Locate the cell with the specified text and output its [X, Y] center coordinate. 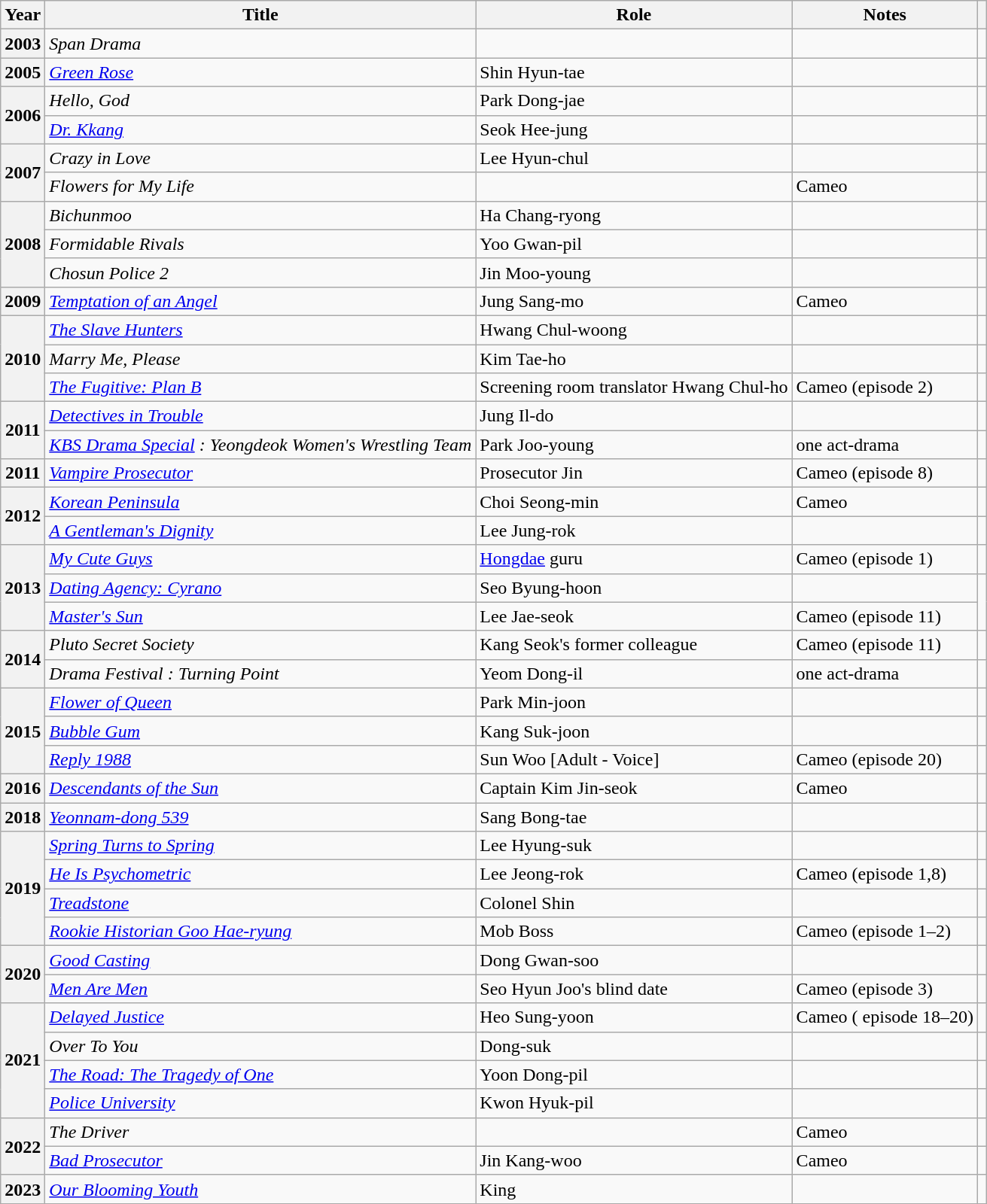
The Driver [260, 1132]
Park Joo-young [634, 445]
Hwang Chul-woong [634, 330]
Seok Hee-jung [634, 129]
Cameo (episode 3) [885, 989]
Jung Sang-mo [634, 301]
Seo Hyun Joo's blind date [634, 989]
2016 [23, 788]
Lee Jae-seok [634, 616]
Our Blooming Youth [260, 1189]
Detectives in Trouble [260, 416]
Heo Sung-yoon [634, 1017]
Cameo ( episode 18–20) [885, 1017]
Mob Boss [634, 932]
King [634, 1189]
Cameo (episode 1,8) [885, 874]
2020 [23, 974]
Hongdae guru [634, 559]
Green Rose [260, 72]
Sang Bong-tae [634, 816]
Lee Jung-rok [634, 531]
Flower of Queen [260, 702]
Flowers for My Life [260, 187]
Cameo (episode 20) [885, 759]
2007 [23, 172]
Yeonnam-dong 539 [260, 816]
Kang Suk-joon [634, 731]
2006 [23, 115]
Spring Turns to Spring [260, 846]
Dr. Kkang [260, 129]
Shin Hyun-tae [634, 72]
Over To You [260, 1046]
Police University [260, 1103]
Cameo (episode 2) [885, 388]
Dating Agency: Cyrano [260, 588]
Prosecutor Jin [634, 473]
The Road: The Tragedy of One [260, 1075]
Lee Jeong-rok [634, 874]
Jin Kang-woo [634, 1160]
Year [23, 15]
2005 [23, 72]
He Is Psychometric [260, 874]
Descendants of the Sun [260, 788]
2014 [23, 659]
Yoon Dong-pil [634, 1075]
2015 [23, 731]
2021 [23, 1060]
Ha Chang-ryong [634, 215]
The Slave Hunters [260, 330]
The Fugitive: Plan B [260, 388]
Delayed Justice [260, 1017]
Park Min-joon [634, 702]
Treadstone [260, 903]
Sun Woo [Adult - Voice] [634, 759]
2009 [23, 301]
Bad Prosecutor [260, 1160]
Kwon Hyuk-pil [634, 1103]
My Cute Guys [260, 559]
Lee Hyun-chul [634, 158]
Korean Peninsula [260, 502]
Master's Sun [260, 616]
Cameo (episode 1–2) [885, 932]
2018 [23, 816]
Bubble Gum [260, 731]
Title [260, 15]
Colonel Shin [634, 903]
Dong Gwan-soo [634, 960]
Marry Me, Please [260, 359]
Dong-suk [634, 1046]
Choi Seong-min [634, 502]
Reply 1988 [260, 759]
Notes [885, 15]
Kang Seok's former colleague [634, 645]
Kim Tae-ho [634, 359]
Span Drama [260, 44]
Role [634, 15]
Crazy in Love [260, 158]
2023 [23, 1189]
Hello, God [260, 101]
A Gentleman's Dignity [260, 531]
Jin Moo-young [634, 272]
Bichunmoo [260, 215]
Drama Festival : Turning Point [260, 673]
Yoo Gwan-pil [634, 244]
Cameo (episode 1) [885, 559]
Rookie Historian Goo Hae-ryung [260, 932]
Formidable Rivals [260, 244]
Pluto Secret Society [260, 645]
2013 [23, 588]
Jung Il-do [634, 416]
Yeom Dong-il [634, 673]
Men Are Men [260, 989]
Screening room translator Hwang Chul-ho [634, 388]
Vampire Prosecutor [260, 473]
2010 [23, 358]
KBS Drama Special : Yeongdeok Women's Wrestling Team [260, 445]
Captain Kim Jin-seok [634, 788]
2008 [23, 244]
2022 [23, 1146]
2019 [23, 889]
Lee Hyung-suk [634, 846]
Seo Byung-hoon [634, 588]
Good Casting [260, 960]
Temptation of an Angel [260, 301]
2012 [23, 516]
Cameo (episode 8) [885, 473]
Chosun Police 2 [260, 272]
2003 [23, 44]
Park Dong-jae [634, 101]
